Pinpoint the cell where the given text exists, returning its [x, y] midpoint coordinate. 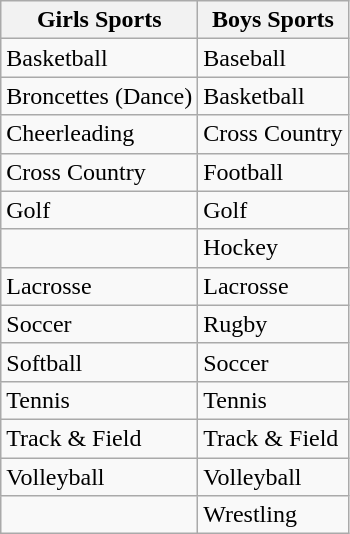
Boys Sports [273, 20]
Girls Sports [100, 20]
Cheerleading [100, 134]
Football [273, 172]
Baseball [273, 58]
Softball [100, 362]
Rugby [273, 324]
Broncettes (Dance) [100, 96]
Hockey [273, 248]
Wrestling [273, 515]
